Output the [X, Y] coordinate of the center of the cell containing the given text.  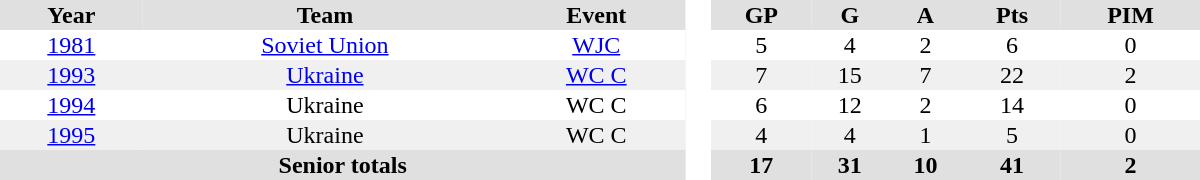
10 [926, 165]
Senior totals [342, 165]
12 [850, 105]
PIM [1130, 15]
41 [1012, 165]
Pts [1012, 15]
1981 [72, 45]
1993 [72, 75]
1994 [72, 105]
WJC [596, 45]
31 [850, 165]
G [850, 15]
1 [926, 135]
Event [596, 15]
22 [1012, 75]
GP [762, 15]
14 [1012, 105]
Year [72, 15]
A [926, 15]
1995 [72, 135]
Soviet Union [326, 45]
15 [850, 75]
Team [326, 15]
17 [762, 165]
